Find where the given text appears and provide that cell's center as (X, Y) coordinate. 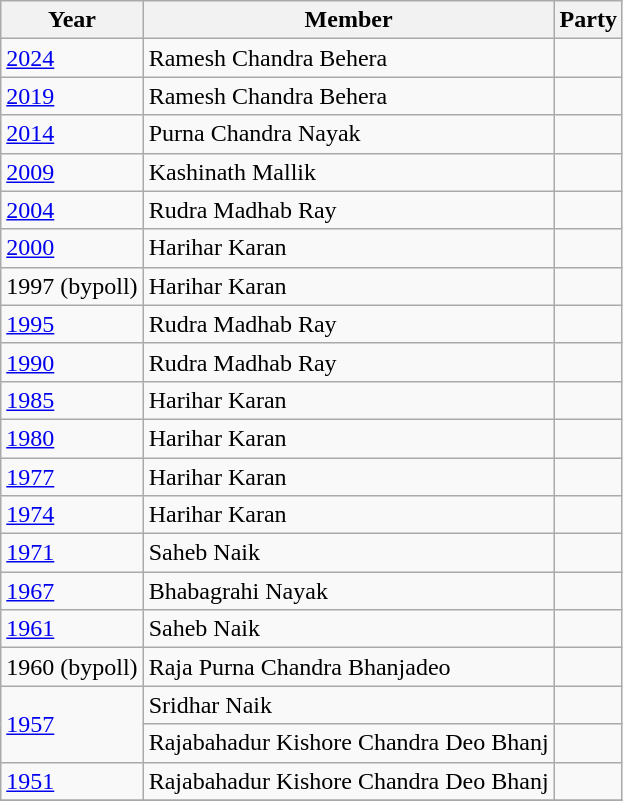
1971 (72, 553)
Member (348, 20)
2000 (72, 248)
Party (588, 20)
1990 (72, 362)
1995 (72, 324)
1977 (72, 477)
Kashinath Mallik (348, 172)
1957 (72, 724)
2024 (72, 58)
2019 (72, 96)
1960 (bypoll) (72, 667)
Sridhar Naik (348, 705)
2009 (72, 172)
1967 (72, 591)
1985 (72, 400)
Year (72, 20)
1951 (72, 781)
1980 (72, 438)
1961 (72, 629)
1997 (bypoll) (72, 286)
Bhabagrahi Nayak (348, 591)
1974 (72, 515)
Purna Chandra Nayak (348, 134)
Raja Purna Chandra Bhanjadeo (348, 667)
2014 (72, 134)
2004 (72, 210)
